Pinpoint the cell where the given text exists, returning its [x, y] midpoint coordinate. 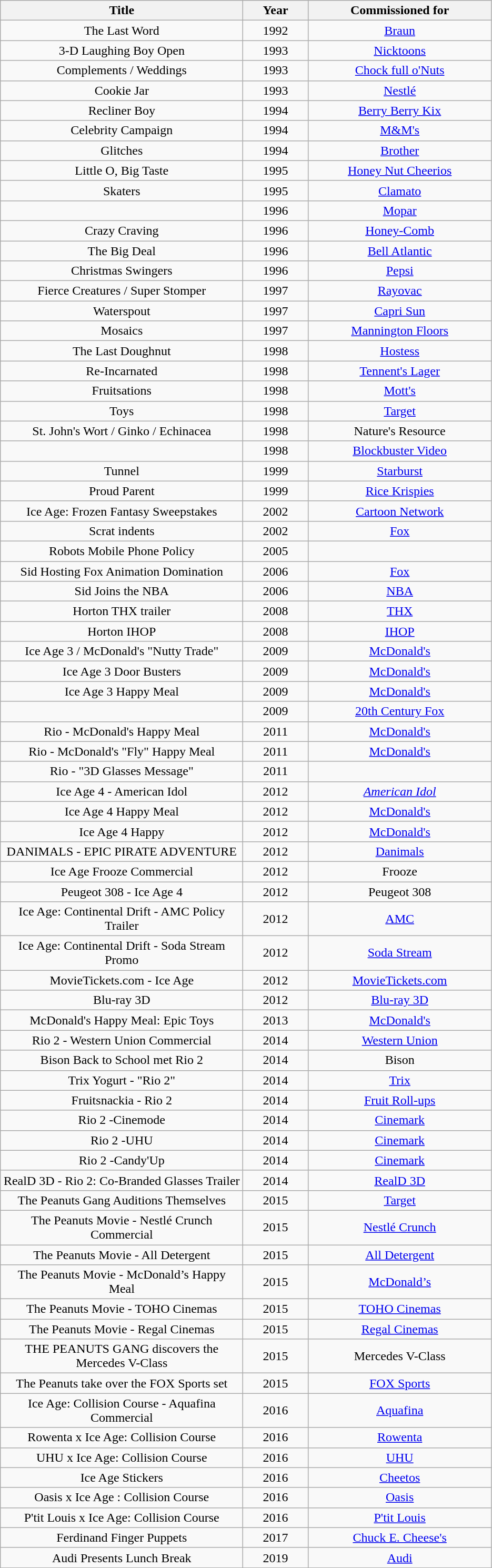
IHOP [400, 631]
Rio - "3D Glasses Message" [122, 771]
Rio 2 -UHU [122, 1140]
Hostess [400, 351]
Regal Cinemas [400, 1329]
Frooze [400, 871]
Sid Hosting Fox Animation Domination [122, 571]
Ice Age Stickers [122, 1477]
The Peanuts Gang Auditions Themselves [122, 1200]
Ice Age 3 Happy Meal [122, 691]
20th Century Fox [400, 711]
Mopar [400, 210]
Re-Incarnated [122, 371]
Western Union [400, 1040]
Rio 2 -Cinemode [122, 1120]
Rice Krispies [400, 491]
Title [122, 11]
Complements / Weddings [122, 71]
NBA [400, 591]
Fierce Creatures / Super Stomper [122, 291]
Peugeot 308 [400, 892]
Mosaics [122, 331]
P'tit Louis x Ice Age: Collision Course [122, 1517]
Pepsi [400, 271]
The Last Doughnut [122, 351]
THX [400, 611]
DANIMALS - EPIC PIRATE ADVENTURE [122, 851]
Trix Yogurt - "Rio 2" [122, 1080]
The Peanuts take over the FOX Sports set [122, 1383]
Proud Parent [122, 491]
Christmas Swingers [122, 271]
Tunnel [122, 471]
McDonald’s [400, 1282]
Ice Age Frooze Commercial [122, 871]
Fruitsnackia - Rio 2 [122, 1100]
The Peanuts Movie - McDonald’s Happy Meal [122, 1282]
All Detergent [400, 1255]
Peugeot 308 - Ice Age 4 [122, 892]
Aquafina [400, 1410]
2017 [276, 1537]
Horton THX trailer [122, 611]
Rio - McDonald's Happy Meal [122, 731]
Fruit Roll-ups [400, 1100]
Soda Stream [400, 953]
The Peanuts Movie - Regal Cinemas [122, 1329]
Skaters [122, 190]
Brother [400, 150]
McDonald's Happy Meal: Epic Toys [122, 1020]
Nature's Resource [400, 431]
Bison Back to School met Rio 2 [122, 1060]
Celebrity Campaign [122, 130]
Glitches [122, 150]
Cookie Jar [122, 91]
Danimals [400, 851]
Berry Berry Kix [400, 110]
Audi Presents Lunch Break [122, 1557]
Scrat indents [122, 531]
Bison [400, 1060]
Audi [400, 1557]
Robots Mobile Phone Policy [122, 551]
M&M's [400, 130]
The Peanuts Movie - All Detergent [122, 1255]
St. John's Wort / Ginko / Echinacea [122, 431]
Ice Age 3 / McDonald's "Nutty Trade" [122, 651]
MovieTickets.com [400, 980]
Horton IHOP [122, 631]
The Peanuts Movie - TOHO Cinemas [122, 1309]
Rayovac [400, 291]
Mott's [400, 391]
Waterspout [122, 311]
Clamato [400, 190]
Rowenta [400, 1438]
Mercedes V-Class [400, 1356]
The Peanuts Movie - Nestlé Crunch Commercial [122, 1227]
Rio 2 -Candy'Up [122, 1160]
P'tit Louis [400, 1517]
Ice Age: Collision Course - Aquafina Commercial [122, 1410]
RealD 3D [400, 1180]
RealD 3D - Rio 2: Co-Branded Glasses Trailer [122, 1180]
Oasis [400, 1497]
Ice Age 3 Door Busters [122, 671]
Commissioned for [400, 11]
Trix [400, 1080]
1992 [276, 31]
Rio - McDonald's "Fly" Happy Meal [122, 751]
2013 [276, 1020]
Fruitsations [122, 391]
Little O, Big Taste [122, 170]
The Last Word [122, 31]
3-D Laughing Boy Open [122, 51]
Ice Age: Frozen Fantasy Sweepstakes [122, 511]
Braun [400, 31]
UHU [400, 1458]
Crazy Craving [122, 230]
Honey-Comb [400, 230]
Ferdinand Finger Puppets [122, 1537]
Tennent's Lager [400, 371]
Chuck E. Cheese's [400, 1537]
MovieTickets.com - Ice Age [122, 980]
AMC [400, 919]
Oasis x Ice Age : Collision Course [122, 1497]
Toys [122, 411]
Cheetos [400, 1477]
UHU x Ice Age: Collision Course [122, 1458]
Cartoon Network [400, 511]
2005 [276, 551]
2019 [276, 1557]
Rowenta x Ice Age: Collision Course [122, 1438]
Year [276, 11]
Rio 2 - Western Union Commercial [122, 1040]
The Big Deal [122, 251]
Honey Nut Cheerios [400, 170]
Bell Atlantic [400, 251]
Capri Sun [400, 311]
Sid Joins the NBA [122, 591]
THE PEANUTS GANG discovers the Mercedes V-Class [122, 1356]
TOHO Cinemas [400, 1309]
Recliner Boy [122, 110]
Ice Age 4 Happy Meal [122, 811]
Ice Age: Continental Drift - Soda Stream Promo [122, 953]
Blockbuster Video [400, 451]
Chock full o'Nuts [400, 71]
Nestlé [400, 91]
Ice Age 4 - American Idol [122, 791]
Ice Age: Continental Drift - AMC Policy Trailer [122, 919]
Ice Age 4 Happy [122, 831]
Mannington Floors [400, 331]
Nicktoons [400, 51]
Starburst [400, 471]
Nestlé Crunch [400, 1227]
FOX Sports [400, 1383]
American Idol [400, 791]
